Detect which cell encompasses the target text, then output its [X, Y] center coordinate. 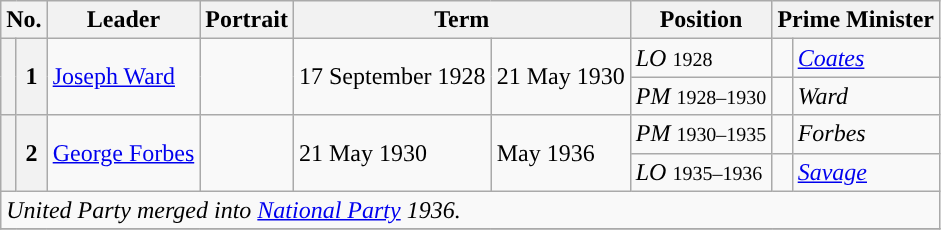
PM 1930–1935 [701, 134]
Coates [866, 58]
17 September 1928 [392, 77]
2 [32, 153]
Prime Minister [856, 20]
May 1936 [560, 153]
PM 1928–1930 [701, 96]
Position [701, 20]
Term [462, 20]
Forbes [866, 134]
Ward [866, 96]
Leader [124, 20]
LO 1928 [701, 58]
Savage [866, 172]
No. [24, 20]
1 [32, 77]
LO 1935–1936 [701, 172]
George Forbes [124, 153]
Joseph Ward [124, 77]
Portrait [247, 20]
United Party merged into National Party 1936. [470, 210]
